Scan for the cell matching the given text and deliver its [x, y] coordinate at center. 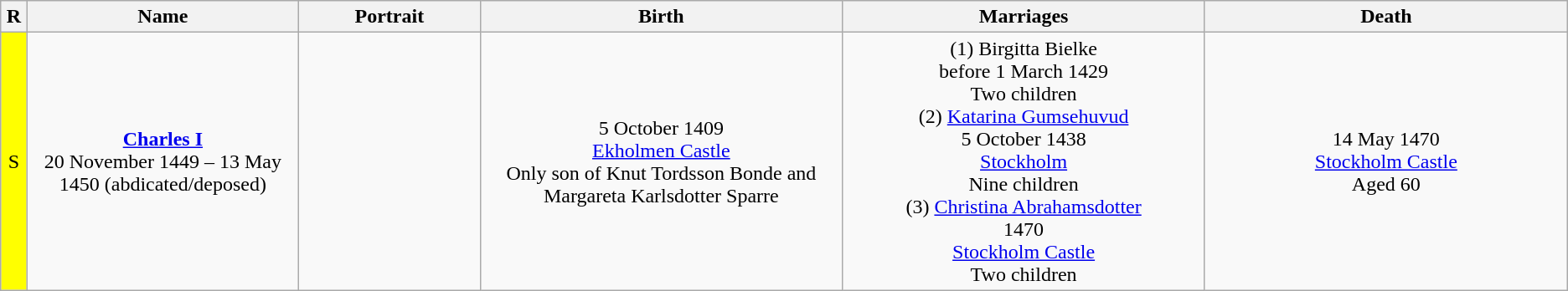
Death [1385, 17]
5 October 1409Ekholmen CastleOnly son of Knut Tordsson Bonde and Margareta Karlsdotter Sparre [662, 161]
Portrait [389, 17]
14 May 1470Stockholm CastleAged 60 [1385, 161]
Marriages [1024, 17]
Birth [662, 17]
R [13, 17]
Charles I20 November 1449 – 13 May 1450 (abdicated/deposed) [162, 161]
Name [162, 17]
S [13, 161]
